Return the [x, y] coordinate for the center point of the cell that contains the specified text.  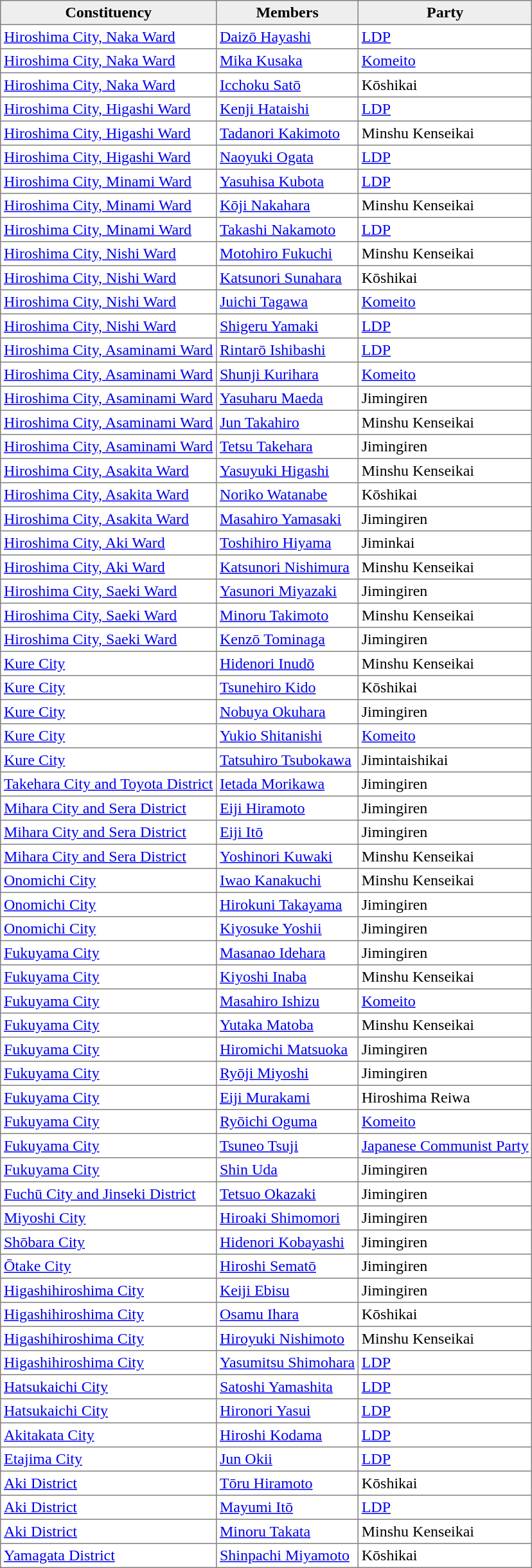
Ietada Morikawa [288, 784]
Toshihiro Hiyama [288, 543]
Tōru Hiramoto [288, 1483]
Ōtake City [109, 1266]
Kenzō Tominaga [288, 640]
Yoshinori Kuwaki [288, 856]
Minoru Takimoto [288, 615]
Masahiro Yamasaki [288, 519]
Masahiro Ishizu [288, 1001]
Naoyuki Ogata [288, 158]
Katsunori Nishimura [288, 567]
Miyoshi City [109, 1218]
Jun Okii [288, 1459]
Tetsuo Okazaki [288, 1194]
Yasuyuki Higashi [288, 471]
Jun Takahiro [288, 422]
Nobuya Okuhara [288, 712]
Japanese Communist Party [445, 1146]
Hiroyuki Nishimoto [288, 1338]
Yasuhisa Kubota [288, 181]
Iwao Kanakuchi [288, 881]
Yutaka Matoba [288, 1025]
Daizō Hayashi [288, 37]
Yukio Shitanishi [288, 736]
Minoru Takata [288, 1531]
Satoshi Yamashita [288, 1387]
Hiroshima Reiwa [445, 1097]
Osamu Ihara [288, 1315]
Hiromichi Matsuoka [288, 1049]
Shin Uda [288, 1170]
Kiyoshi Inaba [288, 977]
Akitakata City [109, 1435]
Tatsuhiro Tsubokawa [288, 760]
Jiminkai [445, 543]
Kiyosuke Yoshii [288, 929]
Keiji Ebisu [288, 1290]
Hironori Yasui [288, 1411]
Masanao Idehara [288, 953]
Tsunehiro Kido [288, 688]
Shinpachi Miyamoto [288, 1556]
Takehara City and Toyota District [109, 784]
Takashi Nakamoto [288, 230]
Shigeru Yamaki [288, 326]
Hiroaki Shimomori [288, 1218]
Constituency [109, 13]
Rintarō Ishibashi [288, 350]
Eiji Hiramoto [288, 808]
Noriko Watanabe [288, 495]
Jimintaishikai [445, 760]
Kōji Nakahara [288, 206]
Eiji Murakami [288, 1097]
Mayumi Itō [288, 1508]
Etajima City [109, 1459]
Tadanori Kakimoto [288, 133]
Motohiro Fukuchi [288, 254]
Yasunori Miyazaki [288, 591]
Katsunori Sunahara [288, 278]
Eiji Itō [288, 833]
Hidenori Kobayashi [288, 1242]
Hiroshi Kodama [288, 1435]
Tsuneo Tsuji [288, 1146]
Fuchū City and Jinseki District [109, 1194]
Ryōichi Oguma [288, 1122]
Kenji Hataishi [288, 109]
Tetsu Takehara [288, 447]
Party [445, 13]
Hidenori Inudō [288, 663]
Ryōji Miyoshi [288, 1074]
Yamagata District [109, 1556]
Members [288, 13]
Icchoku Satō [288, 85]
Shōbara City [109, 1242]
Mika Kusaka [288, 61]
Shunji Kurihara [288, 374]
Yasuharu Maeda [288, 399]
Yasumitsu Shimohara [288, 1363]
Hirokuni Takayama [288, 905]
Hiroshi Sematō [288, 1266]
Juichi Tagawa [288, 302]
